Capture the cell that displays the provided text and extract its [x, y] central coordinate. 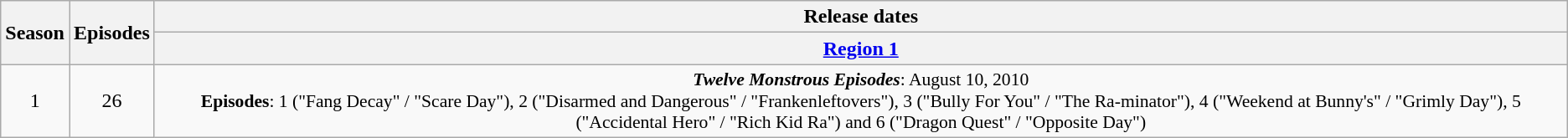
Region 1 [861, 49]
Release dates [861, 17]
Season [35, 33]
1 [35, 100]
26 [111, 100]
Episodes [111, 33]
